Provide the [x, y] coordinate of the cell's center where the given text is located.  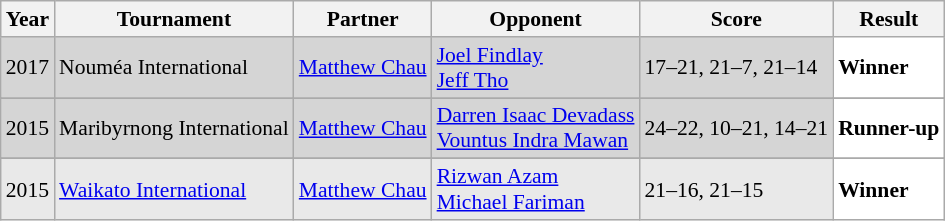
Rizwan Azam Michael Fariman [536, 190]
Nouméa International [174, 68]
Result [888, 19]
Year [28, 19]
Runner-up [888, 128]
21–16, 21–15 [736, 190]
Opponent [536, 19]
17–21, 21–7, 21–14 [736, 68]
Maribyrnong International [174, 128]
24–22, 10–21, 14–21 [736, 128]
Darren Isaac Devadass Vountus Indra Mawan [536, 128]
Tournament [174, 19]
Waikato International [174, 190]
2017 [28, 68]
Partner [363, 19]
Joel Findlay Jeff Tho [536, 68]
Score [736, 19]
